Return [x, y] of the center of cell containing provided text 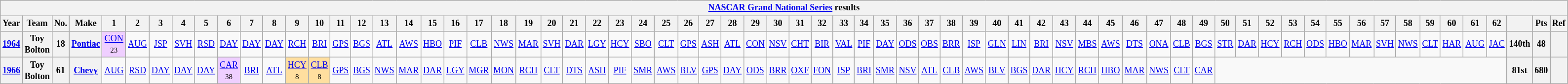
14 [409, 24]
CAR [1204, 71]
FON [823, 71]
CON23 [114, 44]
54 [1315, 24]
44 [1087, 24]
43 [1064, 24]
ONA [1159, 44]
17 [479, 24]
Pontiac [86, 44]
SBO [643, 44]
31 [800, 24]
36 [907, 24]
49 [1204, 24]
35 [885, 24]
52 [1270, 24]
46 [1135, 24]
81st [1520, 71]
59 [1430, 24]
39 [974, 24]
25 [666, 24]
OBS [930, 44]
50 [1225, 24]
15 [432, 24]
BIR [823, 44]
Chevy [86, 71]
6 [229, 24]
29 [755, 24]
19 [528, 24]
41 [1019, 24]
42 [1042, 24]
No. [60, 24]
Make [86, 24]
MBS [1087, 44]
5 [206, 24]
12 [362, 24]
CAR38 [229, 71]
20 [552, 24]
8 [274, 24]
NASCAR Grand National Series results [784, 8]
3 [160, 24]
11 [341, 24]
HAR [1451, 44]
LIN [1019, 44]
56 [1362, 24]
23 [620, 24]
53 [1293, 24]
16 [455, 24]
38 [951, 24]
7 [251, 24]
1964 [12, 44]
2 [138, 24]
27 [710, 24]
28 [733, 24]
10 [319, 24]
21 [575, 24]
680 [1541, 71]
33 [843, 24]
9 [297, 24]
JAC [1497, 44]
CON [755, 44]
45 [1111, 24]
CHT [800, 44]
STR [1225, 44]
22 [597, 24]
40 [997, 24]
Pts [1541, 24]
24 [643, 24]
34 [864, 24]
57 [1385, 24]
13 [384, 24]
4 [183, 24]
47 [1159, 24]
58 [1408, 24]
HCY8 [297, 71]
JSP [160, 44]
Team [37, 24]
CLB8 [319, 71]
Year [12, 24]
Ref [1559, 24]
GLN [997, 44]
55 [1338, 24]
32 [823, 24]
MON [504, 71]
51 [1247, 24]
62 [1497, 24]
1966 [12, 71]
30 [778, 24]
1 [114, 24]
26 [688, 24]
140th [1520, 44]
OXF [800, 71]
MGR [479, 71]
60 [1451, 24]
37 [930, 24]
VAL [843, 44]
